From the cell containing the given text, extract its center point as [x, y] coordinate. 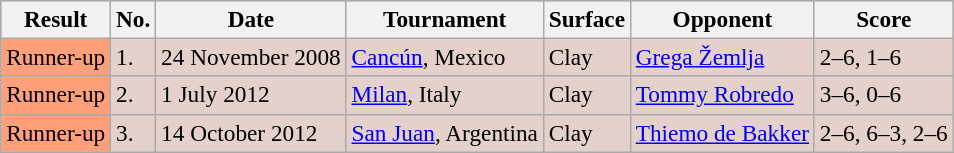
2. [134, 95]
Date [251, 19]
14 October 2012 [251, 133]
No. [134, 19]
Result [56, 19]
Milan, Italy [444, 95]
24 November 2008 [251, 57]
Score [884, 19]
3–6, 0–6 [884, 95]
Surface [586, 19]
2–6, 1–6 [884, 57]
San Juan, Argentina [444, 133]
Grega Žemlja [722, 57]
Tommy Robredo [722, 95]
1. [134, 57]
3. [134, 133]
2–6, 6–3, 2–6 [884, 133]
Cancún, Mexico [444, 57]
Thiemo de Bakker [722, 133]
1 July 2012 [251, 95]
Tournament [444, 19]
Opponent [722, 19]
